Return (X, Y) of the center of cell containing provided text 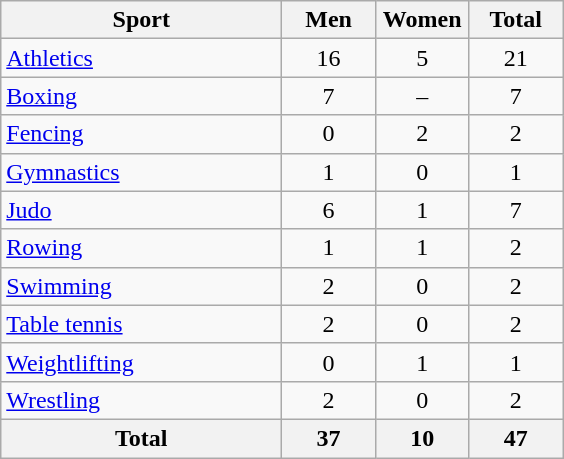
Weightlifting (142, 362)
16 (329, 58)
37 (329, 438)
Judo (142, 210)
Women (422, 20)
Swimming (142, 286)
Rowing (142, 248)
Boxing (142, 96)
Men (329, 20)
Athletics (142, 58)
Wrestling (142, 400)
6 (329, 210)
Fencing (142, 134)
47 (516, 438)
5 (422, 58)
– (422, 96)
Sport (142, 20)
Table tennis (142, 324)
10 (422, 438)
21 (516, 58)
Gymnastics (142, 172)
